Extract the [X, Y] coordinate from the center of the cell holding the provided text.  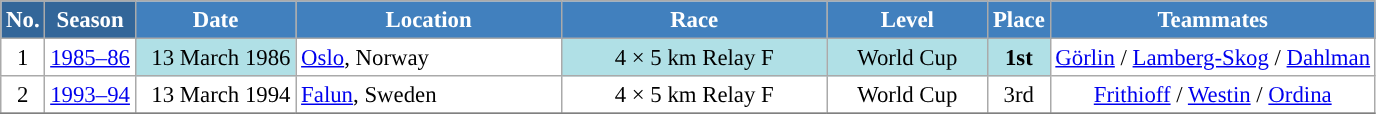
13 March 1994 [216, 95]
Falun, Sweden [429, 95]
Level [908, 20]
Teammates [1212, 20]
Görlin / Lamberg-Skog / Dahlman [1212, 58]
2 [23, 95]
No. [23, 20]
Place [1019, 20]
Frithioff / Westin / Ordina [1212, 95]
1 [23, 58]
13 March 1986 [216, 58]
1st [1019, 58]
Location [429, 20]
1985–86 [90, 58]
3rd [1019, 95]
Season [90, 20]
Race [694, 20]
1993–94 [90, 95]
Date [216, 20]
Oslo, Norway [429, 58]
